Output the (x, y) coordinate of the center of the cell containing the given text.  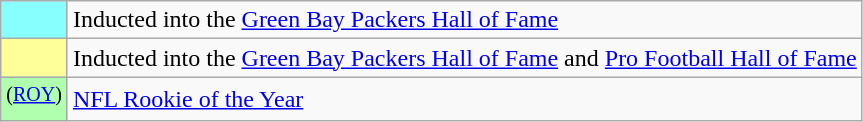
NFL Rookie of the Year (464, 100)
Inducted into the Green Bay Packers Hall of Fame (464, 20)
(ROY) (34, 100)
Inducted into the Green Bay Packers Hall of Fame and Pro Football Hall of Fame (464, 58)
